Output the (x, y) coordinate of the center of the cell containing the given text.  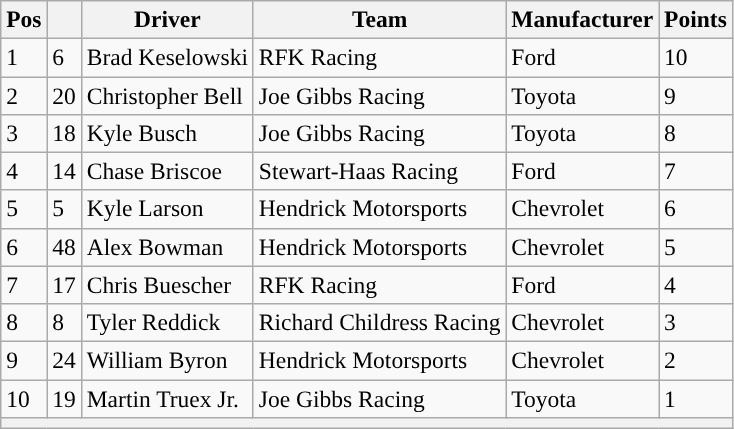
Chase Briscoe (167, 171)
17 (64, 285)
48 (64, 247)
Martin Truex Jr. (167, 398)
Pos (24, 19)
Kyle Larson (167, 209)
Brad Keselowski (167, 57)
William Byron (167, 360)
Tyler Reddick (167, 322)
19 (64, 398)
24 (64, 360)
Team (379, 19)
Richard Childress Racing (379, 322)
20 (64, 95)
14 (64, 171)
Stewart-Haas Racing (379, 171)
Driver (167, 19)
Alex Bowman (167, 247)
Kyle Busch (167, 133)
Points (696, 19)
Manufacturer (582, 19)
Christopher Bell (167, 95)
18 (64, 133)
Chris Buescher (167, 285)
